For the text-containing cell, return its midpoint in (x, y) coordinate format. 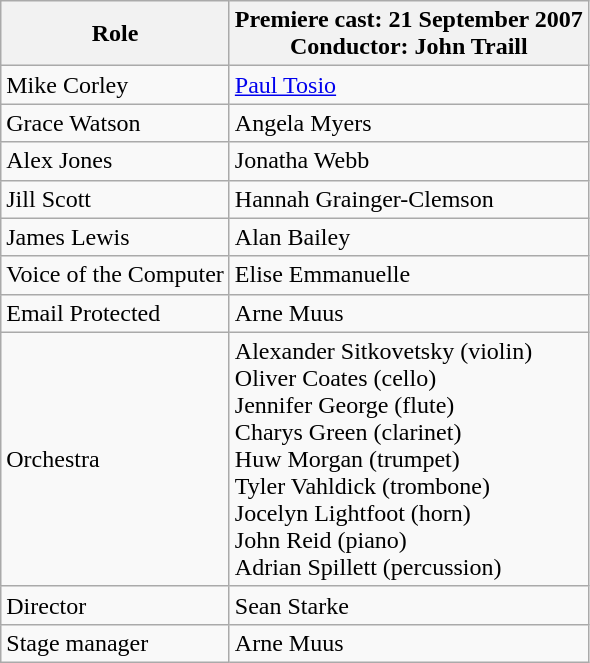
Sean Starke (408, 605)
Mike Corley (116, 85)
Hannah Grainger-Clemson (408, 199)
Stage manager (116, 643)
Angela Myers (408, 123)
Paul Tosio (408, 85)
Alan Bailey (408, 237)
Grace Watson (116, 123)
Premiere cast: 21 September 2007Conductor: John Traill (408, 34)
Elise Emmanuelle (408, 275)
Director (116, 605)
James Lewis (116, 237)
Alex Jones (116, 161)
Voice of the Computer (116, 275)
Jill Scott (116, 199)
Role (116, 34)
Orchestra (116, 459)
Jonatha Webb (408, 161)
Email Protected (116, 313)
